Scan for the cell matching the given text and deliver its (X, Y) coordinate at center. 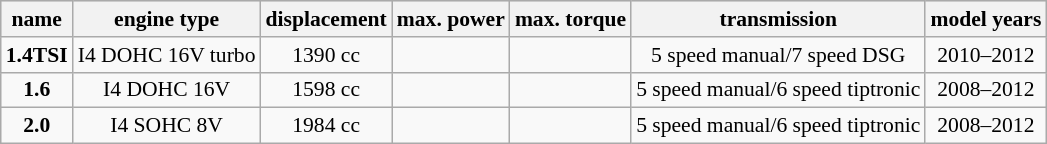
displacement (326, 19)
5 speed manual/7 speed DSG (778, 55)
max. power (451, 19)
2010–2012 (986, 55)
max. torque (570, 19)
1984 cc (326, 126)
engine type (167, 19)
I4 SOHC 8V (167, 126)
1.6 (37, 90)
name (37, 19)
1598 cc (326, 90)
transmission (778, 19)
I4 DOHC 16V (167, 90)
1.4TSI (37, 55)
model years (986, 19)
1390 cc (326, 55)
2.0 (37, 126)
I4 DOHC 16V turbo (167, 55)
